Identify which cell holds the provided text, then report its (X, Y) central coordinate. 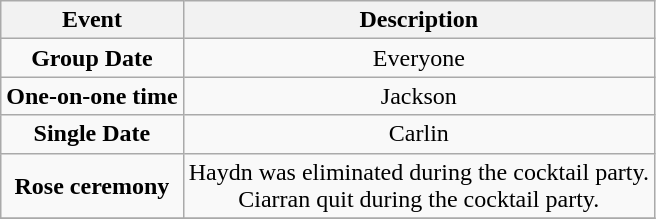
Group Date (92, 58)
Single Date (92, 134)
Everyone (418, 58)
Description (418, 20)
Event (92, 20)
Jackson (418, 96)
Rose ceremony (92, 186)
Haydn was eliminated during the cocktail party.Ciarran quit during the cocktail party. (418, 186)
Carlin (418, 134)
One-on-one time (92, 96)
